Output the (x, y) coordinate of the center of the cell containing the given text.  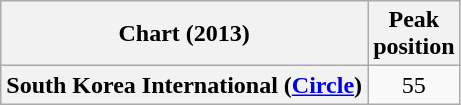
Peakposition (414, 34)
55 (414, 85)
Chart (2013) (184, 34)
South Korea International (Circle) (184, 85)
